For the text-containing cell, return its midpoint in (x, y) coordinate format. 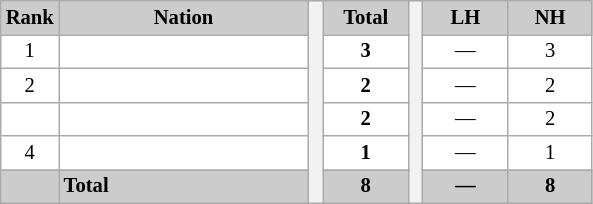
4 (30, 153)
NH (550, 17)
LH (466, 17)
Rank (30, 17)
Nation (184, 17)
